Find where the given text appears and provide that cell's center as [X, Y] coordinate. 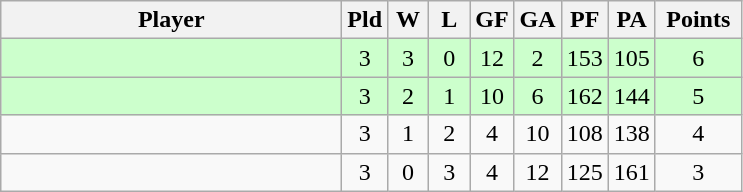
125 [584, 172]
5 [698, 96]
Pld [365, 20]
PA [632, 20]
138 [632, 134]
Points [698, 20]
162 [584, 96]
GF [492, 20]
L [450, 20]
W [408, 20]
Player [172, 20]
PF [584, 20]
GA [538, 20]
108 [584, 134]
144 [632, 96]
105 [632, 58]
161 [632, 172]
153 [584, 58]
